Determine the (x, y) coordinate at the center of the cell enclosing the given text.  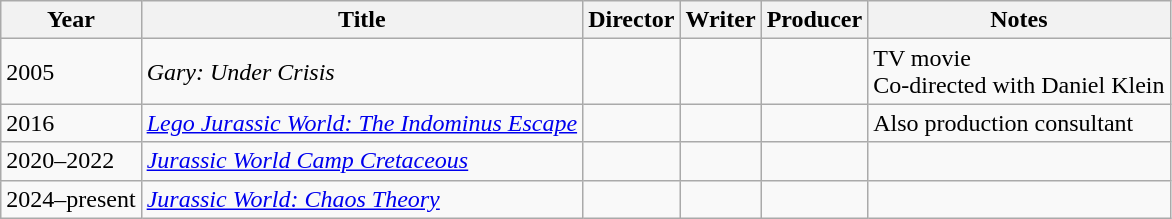
2016 (71, 123)
Writer (720, 20)
Director (632, 20)
2024–present (71, 199)
2005 (71, 72)
Producer (814, 20)
TV movieCo-directed with Daniel Klein (1019, 72)
Title (362, 20)
Also production consultant (1019, 123)
2020–2022 (71, 161)
Jurassic World Camp Cretaceous (362, 161)
Jurassic World: Chaos Theory (362, 199)
Year (71, 20)
Notes (1019, 20)
Gary: Under Crisis (362, 72)
Lego Jurassic World: The Indominus Escape (362, 123)
